From the cell containing the given text, extract its center point as [X, Y] coordinate. 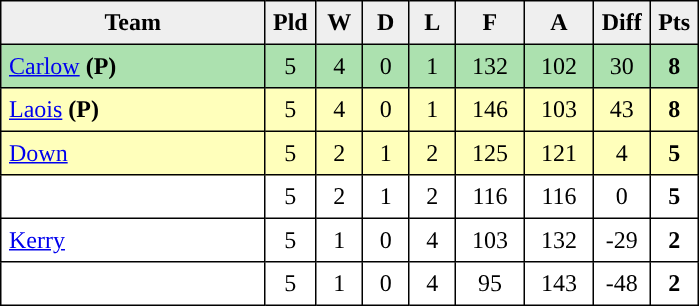
D [385, 23]
Diff [621, 23]
W [339, 23]
43 [621, 110]
Kerry [133, 240]
F [490, 23]
30 [621, 66]
A [558, 23]
-29 [621, 240]
121 [558, 153]
95 [490, 284]
143 [558, 284]
Pld [290, 23]
146 [490, 110]
125 [490, 153]
Laois (P) [133, 110]
Down [133, 153]
Pts [674, 23]
Carlow (P) [133, 66]
-48 [621, 284]
Team [133, 23]
L [432, 23]
102 [558, 66]
